Capture the cell that displays the provided text and extract its (X, Y) central coordinate. 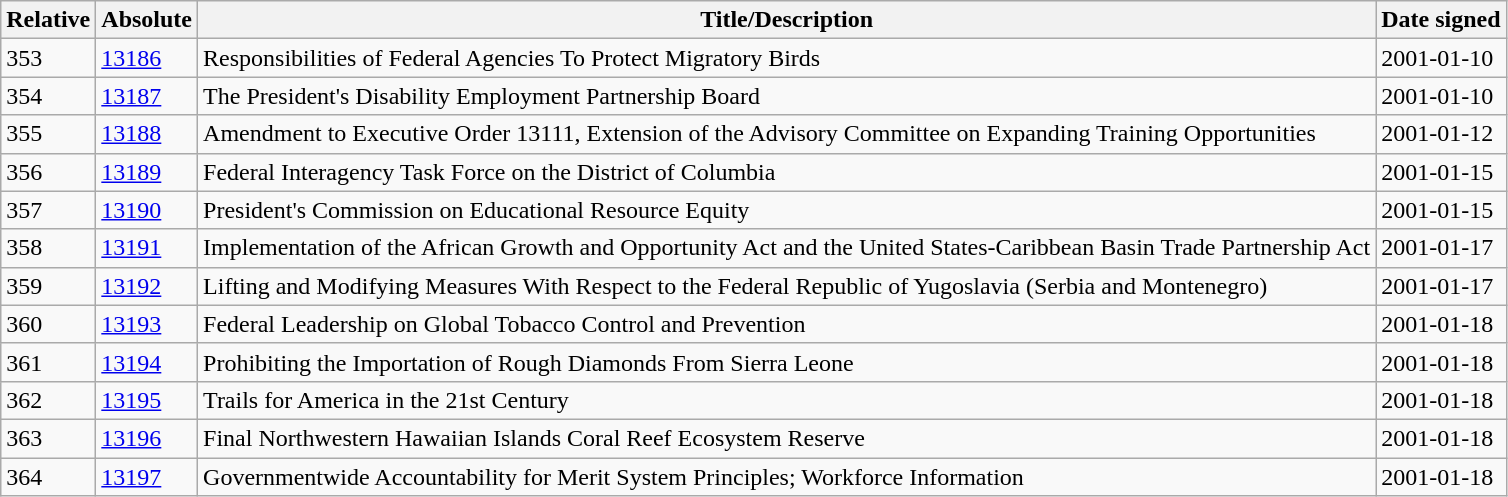
13194 (147, 362)
13186 (147, 58)
360 (48, 324)
13189 (147, 172)
13191 (147, 248)
359 (48, 286)
361 (48, 362)
Lifting and Modifying Measures With Respect to the Federal Republic of Yugoslavia (Serbia and Montenegro) (787, 286)
13187 (147, 96)
Absolute (147, 20)
Final Northwestern Hawaiian Islands Coral Reef Ecosystem Reserve (787, 438)
354 (48, 96)
364 (48, 477)
2001-01-12 (1441, 134)
The President's Disability Employment Partnership Board (787, 96)
13192 (147, 286)
353 (48, 58)
Title/Description (787, 20)
363 (48, 438)
13195 (147, 400)
Responsibilities of Federal Agencies To Protect Migratory Birds (787, 58)
13197 (147, 477)
President's Commission on Educational Resource Equity (787, 210)
Federal Leadership on Global Tobacco Control and Prevention (787, 324)
Prohibiting the Importation of Rough Diamonds From Sierra Leone (787, 362)
357 (48, 210)
Implementation of the African Growth and Opportunity Act and the United States-Caribbean Basin Trade Partnership Act (787, 248)
Trails for America in the 21st Century (787, 400)
13188 (147, 134)
356 (48, 172)
Federal Interagency Task Force on the District of Columbia (787, 172)
Date signed (1441, 20)
13190 (147, 210)
355 (48, 134)
Amendment to Executive Order 13111, Extension of the Advisory Committee on Expanding Training Opportunities (787, 134)
358 (48, 248)
362 (48, 400)
13193 (147, 324)
Governmentwide Accountability for Merit System Principles; Workforce Information (787, 477)
13196 (147, 438)
Relative (48, 20)
